Scan for the cell matching the given text and deliver its [x, y] coordinate at center. 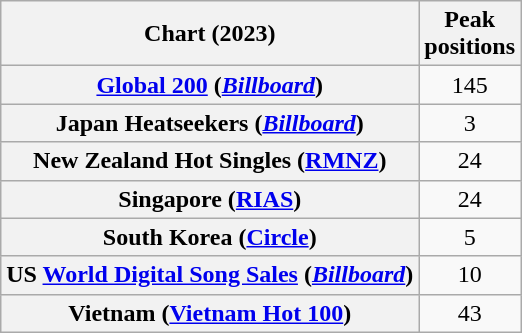
Peakpositions [470, 34]
US World Digital Song Sales (Billboard) [210, 275]
Japan Heatseekers (Billboard) [210, 123]
43 [470, 313]
Global 200 (Billboard) [210, 85]
3 [470, 123]
Singapore (RIAS) [210, 199]
5 [470, 237]
Vietnam (Vietnam Hot 100) [210, 313]
145 [470, 85]
10 [470, 275]
Chart (2023) [210, 34]
New Zealand Hot Singles (RMNZ) [210, 161]
South Korea (Circle) [210, 237]
